Detect which cell encompasses the target text, then output its (x, y) center coordinate. 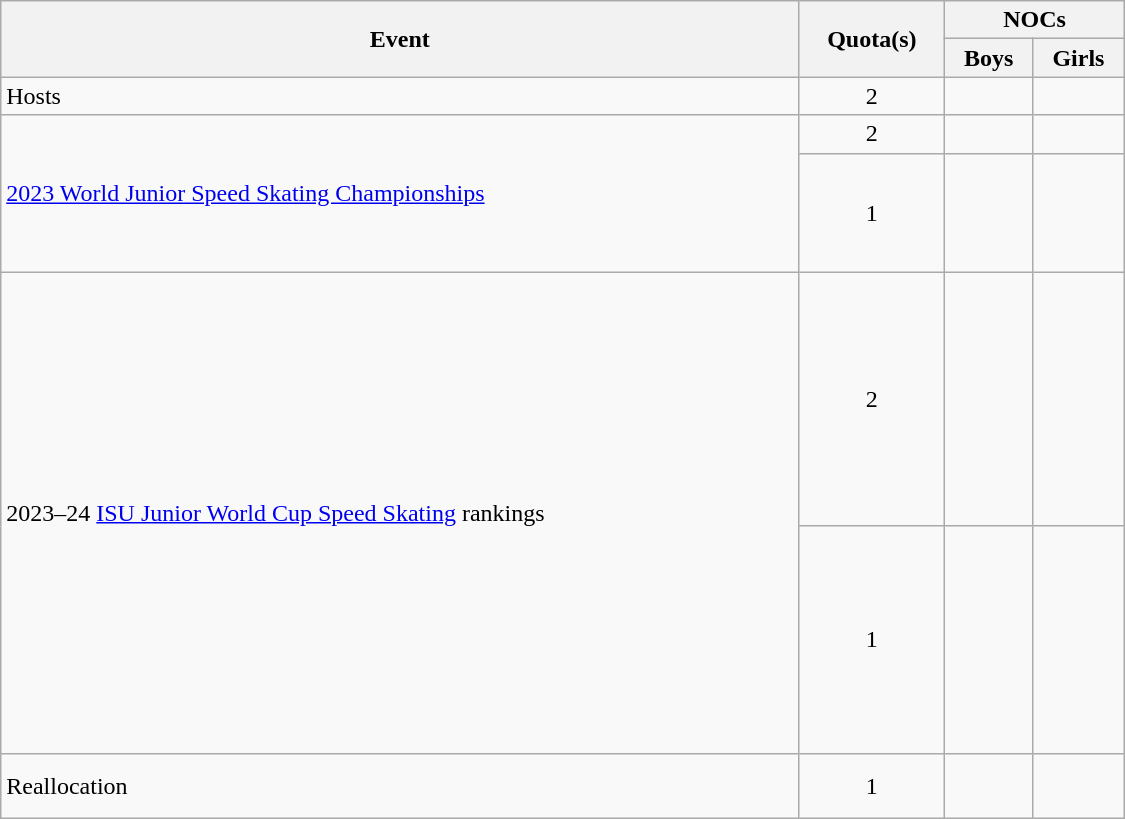
NOCs (1034, 20)
Reallocation (400, 786)
Boys (989, 58)
2023 World Junior Speed Skating Championships (400, 194)
Event (400, 39)
Quota(s) (872, 39)
2023–24 ISU Junior World Cup Speed Skating rankings (400, 512)
Hosts (400, 96)
Girls (1079, 58)
